Search for the cell housing the specified text and yield its (x, y) center coordinate. 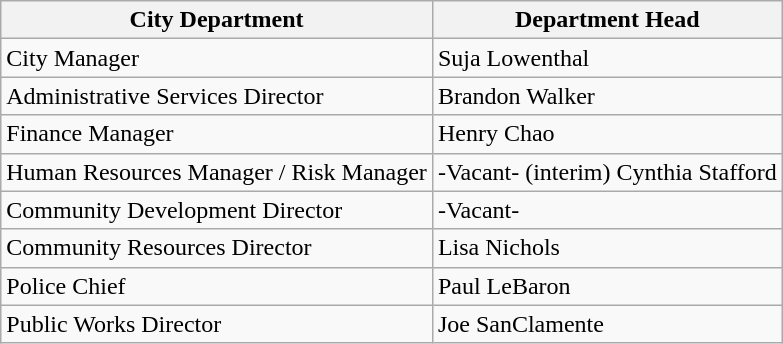
-Vacant- (607, 210)
City Department (217, 20)
Paul LeBaron (607, 286)
-Vacant- (interim) Cynthia Stafford (607, 172)
Human Resources Manager / Risk Manager (217, 172)
Community Resources Director (217, 248)
Brandon Walker (607, 96)
Police Chief (217, 286)
Joe SanClamente (607, 324)
City Manager (217, 58)
Community Development Director (217, 210)
Administrative Services Director (217, 96)
Department Head (607, 20)
Lisa Nichols (607, 248)
Suja Lowenthal (607, 58)
Public Works Director (217, 324)
Henry Chao (607, 134)
Finance Manager (217, 134)
